Detect which cell encompasses the target text, then output its (X, Y) center coordinate. 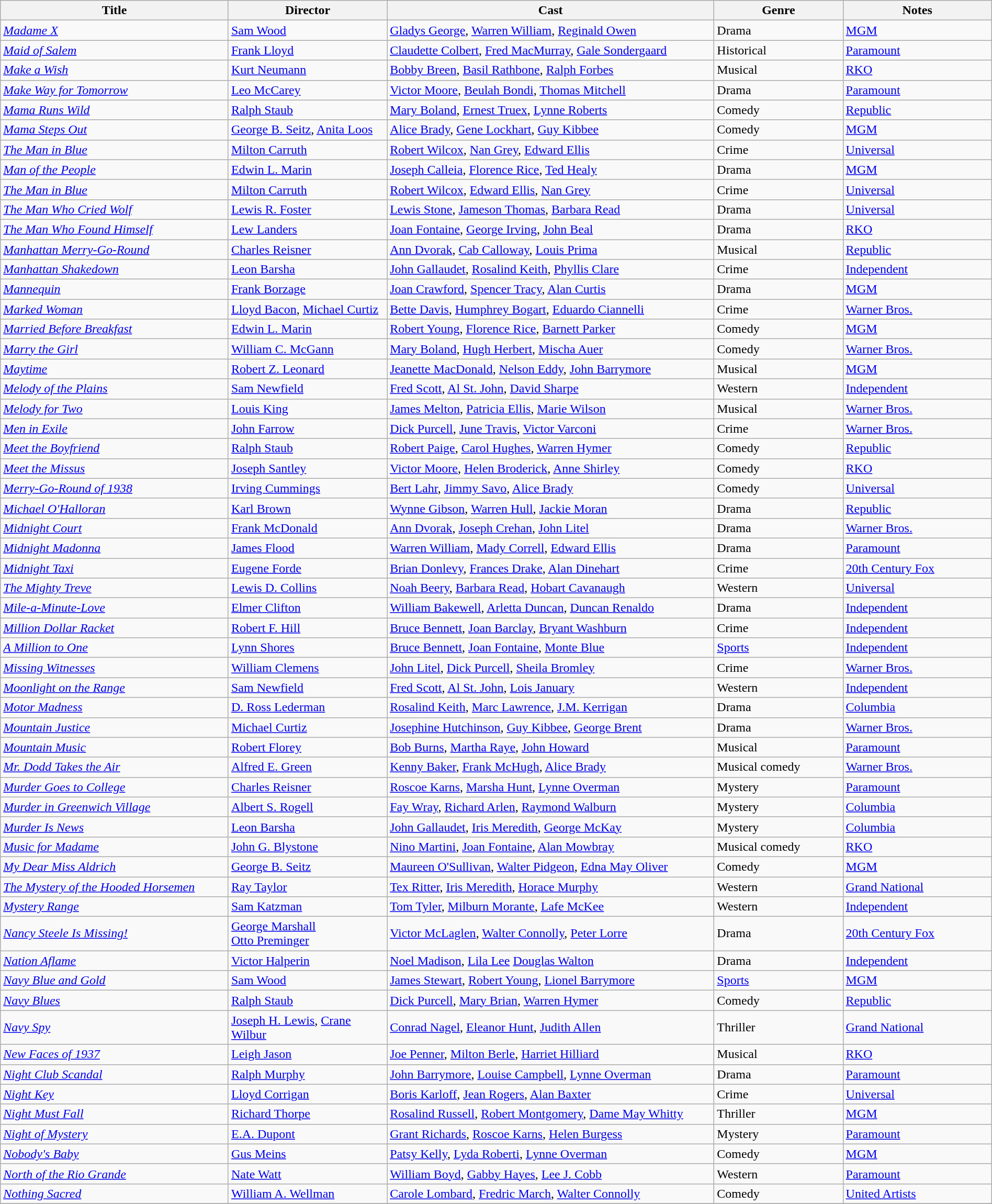
Dick Purcell, Mary Brian, Warren Hymer (550, 1000)
Navy Blues (115, 1000)
Elmer Clifton (308, 608)
George B. Seitz (308, 867)
Brian Donlevy, Frances Drake, Alan Dinehart (550, 568)
Jeanette MacDonald, Nelson Eddy, John Barrymore (550, 369)
Victor Moore, Beulah Bondi, Thomas Mitchell (550, 90)
Rosalind Russell, Robert Montgomery, Dame May Whitty (550, 1114)
Bruce Bennett, Joan Fontaine, Monte Blue (550, 648)
Mountain Music (115, 747)
Notes (917, 10)
The Man Who Cried Wolf (115, 209)
Joe Penner, Milton Berle, Harriet Hilliard (550, 1054)
Michael O'Halloran (115, 508)
Director (308, 10)
Joan Fontaine, George Irving, John Beal (550, 229)
Dick Purcell, June Travis, Victor Varconi (550, 429)
The Mighty Treve (115, 588)
Mama Runs Wild (115, 110)
Music for Madame (115, 847)
Joseph Calleia, Florence Rice, Ted Healy (550, 170)
Bruce Bennett, Joan Barclay, Bryant Washburn (550, 628)
New Faces of 1937 (115, 1054)
Bobby Breen, Basil Rathbone, Ralph Forbes (550, 70)
Nino Martini, Joan Fontaine, Alan Mowbray (550, 847)
Louis King (308, 409)
Leigh Jason (308, 1054)
Navy Blue and Gold (115, 981)
John G. Blystone (308, 847)
Lynn Shores (308, 648)
Ann Dvorak, Joseph Crehan, John Litel (550, 528)
The Man Who Found Himself (115, 229)
Mr. Dodd Takes the Air (115, 767)
James Stewart, Robert Young, Lionel Barrymore (550, 981)
Men in Exile (115, 429)
Michael Curtiz (308, 727)
Joseph Santley (308, 468)
Gladys George, Warren William, Reginald Owen (550, 30)
Kurt Neumann (308, 70)
Mary Boland, Hugh Herbert, Mischa Auer (550, 349)
Frank Borzage (308, 289)
Madame X (115, 30)
Frank Lloyd (308, 50)
Make a Wish (115, 70)
Joan Crawford, Spencer Tracy, Alan Curtis (550, 289)
Irving Cummings (308, 488)
Victor Moore, Helen Broderick, Anne Shirley (550, 468)
Lewis R. Foster (308, 209)
Robert Florey (308, 747)
Night Key (115, 1094)
Conrad Nagel, Eleanor Hunt, Judith Allen (550, 1028)
Ann Dvorak, Cab Calloway, Louis Prima (550, 250)
Claudette Colbert, Fred MacMurray, Gale Sondergaard (550, 50)
Grant Richards, Roscoe Karns, Helen Burgess (550, 1134)
Robert Wilcox, Edward Ellis, Nan Grey (550, 189)
Noah Beery, Barbara Read, Hobart Cavanaugh (550, 588)
Josephine Hutchinson, Guy Kibbee, George Brent (550, 727)
Murder Goes to College (115, 787)
Carole Lombard, Fredric March, Walter Connolly (550, 1194)
Manhattan Shakedown (115, 269)
Make Way for Tomorrow (115, 90)
United Artists (917, 1194)
Mary Boland, Ernest Truex, Lynne Roberts (550, 110)
Wynne Gibson, Warren Hull, Jackie Moran (550, 508)
Richard Thorpe (308, 1114)
Gus Meins (308, 1154)
Midnight Madonna (115, 548)
Midnight Taxi (115, 568)
George MarshallOtto Preminger (308, 933)
Mountain Justice (115, 727)
Frank McDonald (308, 528)
Mama Steps Out (115, 130)
John Gallaudet, Iris Meredith, George McKay (550, 827)
Albert S. Rogell (308, 807)
John Barrymore, Louise Campbell, Lynne Overman (550, 1074)
Midnight Court (115, 528)
Nobody's Baby (115, 1154)
John Litel, Dick Purcell, Sheila Bromley (550, 668)
Ralph Murphy (308, 1074)
Lew Landers (308, 229)
William A. Wellman (308, 1194)
John Gallaudet, Rosalind Keith, Phyllis Clare (550, 269)
Bette Davis, Humphrey Bogart, Eduardo Ciannelli (550, 309)
Warren William, Mady Correll, Edward Ellis (550, 548)
Lewis Stone, Jameson Thomas, Barbara Read (550, 209)
Fred Scott, Al St. John, Lois January (550, 688)
Motor Madness (115, 707)
Genre (779, 10)
William Clemens (308, 668)
Mystery Range (115, 907)
Kenny Baker, Frank McHugh, Alice Brady (550, 767)
Rosalind Keith, Marc Lawrence, J.M. Kerrigan (550, 707)
Man of the People (115, 170)
Alice Brady, Gene Lockhart, Guy Kibbee (550, 130)
Ray Taylor (308, 887)
Lewis D. Collins (308, 588)
Noel Madison, Lila Lee Douglas Walton (550, 961)
The Mystery of the Hooded Horsemen (115, 887)
Million Dollar Racket (115, 628)
Robert Young, Florence Rice, Barnett Parker (550, 329)
Robert Z. Leonard (308, 369)
Mannequin (115, 289)
George B. Seitz, Anita Loos (308, 130)
Victor Halperin (308, 961)
Nothing Sacred (115, 1194)
Moonlight on the Range (115, 688)
E.A. Dupont (308, 1134)
William Boyd, Gabby Hayes, Lee J. Cobb (550, 1174)
Murder in Greenwich Village (115, 807)
James Melton, Patricia Ellis, Marie Wilson (550, 409)
Mile-a-Minute-Love (115, 608)
Bob Burns, Martha Raye, John Howard (550, 747)
D. Ross Lederman (308, 707)
Merry-Go-Round of 1938 (115, 488)
Fay Wray, Richard Arlen, Raymond Walburn (550, 807)
Robert Wilcox, Nan Grey, Edward Ellis (550, 150)
Karl Brown (308, 508)
Nate Watt (308, 1174)
Murder Is News (115, 827)
Meet the Missus (115, 468)
William C. McGann (308, 349)
Missing Witnesses (115, 668)
James Flood (308, 548)
Night of Mystery (115, 1134)
Eugene Forde (308, 568)
Patsy Kelly, Lyda Roberti, Lynne Overman (550, 1154)
Title (115, 10)
Marked Woman (115, 309)
Maytime (115, 369)
My Dear Miss Aldrich (115, 867)
Maureen O'Sullivan, Walter Pidgeon, Edna May Oliver (550, 867)
Fred Scott, Al St. John, David Sharpe (550, 389)
Tom Tyler, Milburn Morante, Lafe McKee (550, 907)
North of the Rio Grande (115, 1174)
Leo McCarey (308, 90)
Robert F. Hill (308, 628)
Manhattan Merry-Go-Round (115, 250)
Cast (550, 10)
Joseph H. Lewis, Crane Wilbur (308, 1028)
Boris Karloff, Jean Rogers, Alan Baxter (550, 1094)
Marry the Girl (115, 349)
Lloyd Corrigan (308, 1094)
Melody of the Plains (115, 389)
William Bakewell, Arletta Duncan, Duncan Renaldo (550, 608)
A Million to One (115, 648)
Navy Spy (115, 1028)
Historical (779, 50)
Victor McLaglen, Walter Connolly, Peter Lorre (550, 933)
Robert Paige, Carol Hughes, Warren Hymer (550, 448)
John Farrow (308, 429)
Married Before Breakfast (115, 329)
Lloyd Bacon, Michael Curtiz (308, 309)
Sam Katzman (308, 907)
Melody for Two (115, 409)
Maid of Salem (115, 50)
Roscoe Karns, Marsha Hunt, Lynne Overman (550, 787)
Meet the Boyfriend (115, 448)
Night Must Fall (115, 1114)
Tex Ritter, Iris Meredith, Horace Murphy (550, 887)
Night Club Scandal (115, 1074)
Alfred E. Green (308, 767)
Nation Aflame (115, 961)
Bert Lahr, Jimmy Savo, Alice Brady (550, 488)
Nancy Steele Is Missing! (115, 933)
